Return the [X, Y] coordinate for the center point of the cell that contains the specified text.  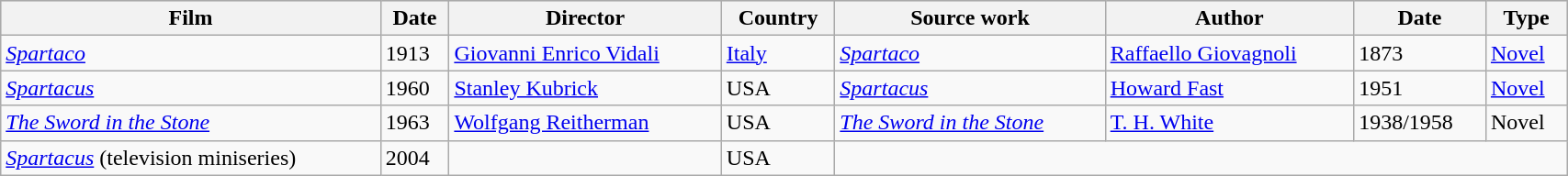
1960 [415, 88]
1963 [415, 123]
Type [1526, 18]
1951 [1420, 88]
Source work [970, 18]
1873 [1420, 53]
Raffaello Giovagnoli [1229, 53]
Italy [778, 53]
Giovanni Enrico Vidali [585, 53]
1938/1958 [1420, 123]
Film [191, 18]
T. H. White [1229, 123]
Country [778, 18]
Spartacus (television miniseries) [191, 158]
Wolfgang Reitherman [585, 123]
1913 [415, 53]
Howard Fast [1229, 88]
Stanley Kubrick [585, 88]
Author [1229, 18]
2004 [415, 158]
Director [585, 18]
